Pinpoint the cell where the given text exists, returning its [X, Y] midpoint coordinate. 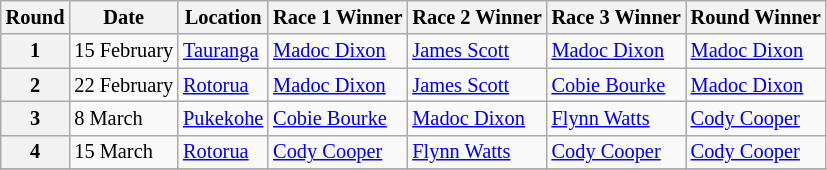
Round [36, 17]
15 February [124, 51]
Round Winner [756, 17]
Tauranga [223, 51]
22 February [124, 85]
1 [36, 51]
8 March [124, 118]
Race 1 Winner [338, 17]
Race 2 Winner [476, 17]
3 [36, 118]
Race 3 Winner [616, 17]
Date [124, 17]
15 March [124, 152]
2 [36, 85]
Pukekohe [223, 118]
Location [223, 17]
4 [36, 152]
